Search for the cell housing the specified text and yield its (X, Y) center coordinate. 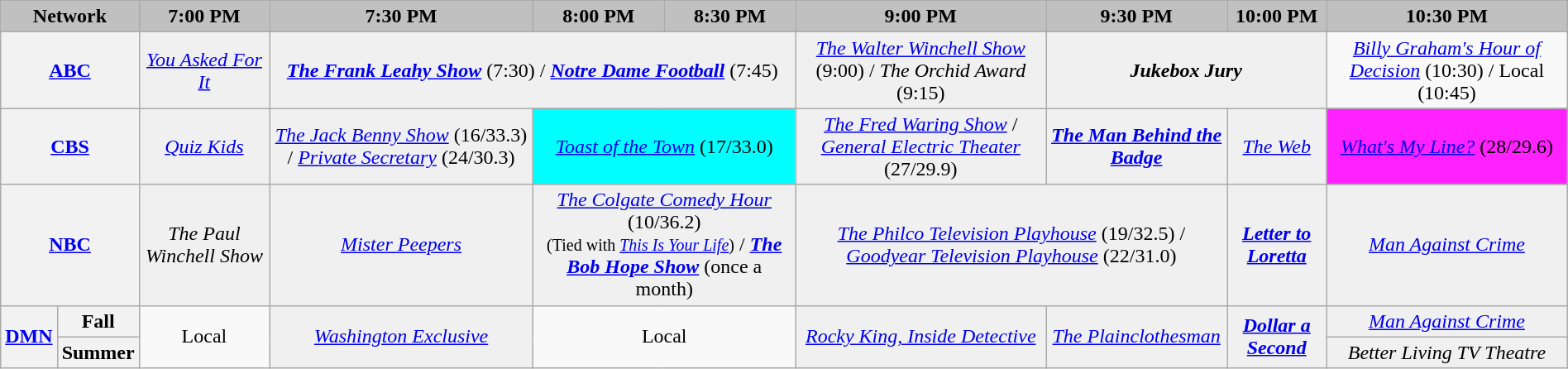
Rocky King, Inside Detective (921, 337)
The Frank Leahy Show (7:30) / Notre Dame Football (7:45) (533, 70)
9:30 PM (1136, 17)
Toast of the Town (17/33.0) (663, 146)
The Colgate Comedy Hour (10/36.2)(Tied with This Is Your Life) / The Bob Hope Show (once a month) (663, 245)
Billy Graham's Hour of Decision (10:30) / Local (10:45) (1447, 70)
ABC (69, 70)
The Walter Winchell Show (9:00) / The Orchid Award (9:15) (921, 70)
Quiz Kids (203, 146)
Summer (98, 352)
You Asked For It (203, 70)
7:30 PM (402, 17)
Better Living TV Theatre (1447, 352)
8:00 PM (599, 17)
Mister Peepers (402, 245)
Jukebox Jury (1186, 70)
The Paul Winchell Show (203, 245)
The Plainclothesman (1136, 337)
The Fred Waring Show / General Electric Theater (27/29.9) (921, 146)
10:30 PM (1447, 17)
The Jack Benny Show (16/33.3) / Private Secretary (24/30.3) (402, 146)
DMN (29, 337)
The Web (1277, 146)
The Man Behind the Badge (1136, 146)
10:00 PM (1277, 17)
Letter to Loretta (1277, 245)
CBS (69, 146)
What's My Line? (28/29.6) (1447, 146)
9:00 PM (921, 17)
Network (69, 17)
8:30 PM (729, 17)
7:00 PM (203, 17)
Dollar a Second (1277, 337)
NBC (69, 245)
The Philco Television Playhouse (19/32.5) / Goodyear Television Playhouse (22/31.0) (1011, 245)
Fall (98, 321)
Washington Exclusive (402, 337)
